For the text-containing cell, return its midpoint in [X, Y] coordinate format. 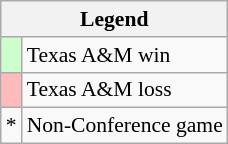
Texas A&M win [125, 55]
* [12, 126]
Texas A&M loss [125, 90]
Non-Conference game [125, 126]
Legend [114, 19]
